Pinpoint the cell where the given text exists, returning its [X, Y] midpoint coordinate. 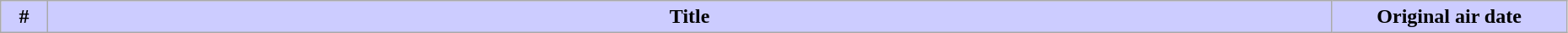
Original air date [1449, 17]
# [24, 17]
Title [689, 17]
